Determine the [X, Y] coordinate at the center of the cell enclosing the given text.  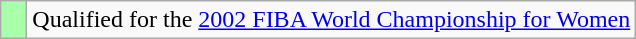
Qualified for the 2002 FIBA World Championship for Women [332, 20]
